Determine the [x, y] coordinate at the center of the cell enclosing the given text.  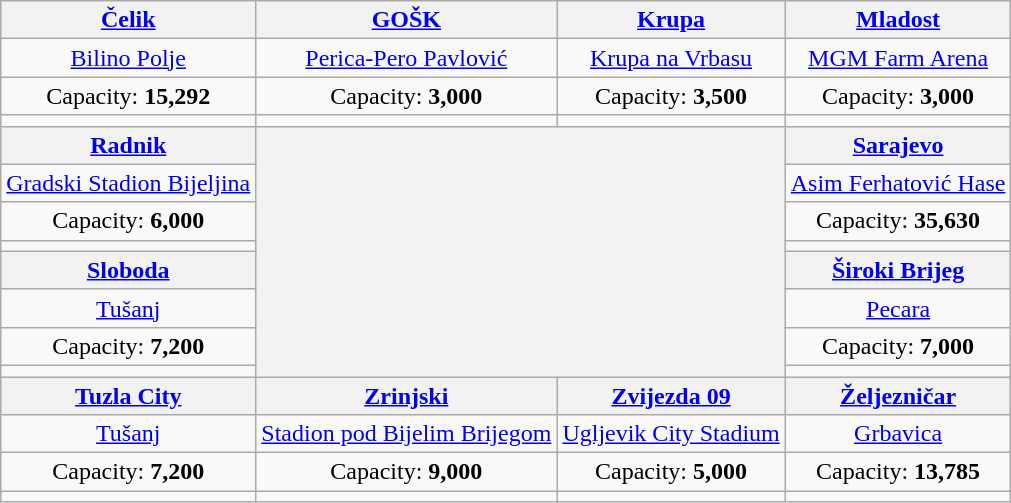
Zvijezda 09 [671, 395]
Mladost [898, 20]
Perica-Pero Pavlović [406, 58]
Capacity: 13,785 [898, 472]
Čelik [128, 20]
Radnik [128, 145]
Zrinjski [406, 395]
Capacity: 3,500 [671, 96]
Capacity: 15,292 [128, 96]
Capacity: 35,630 [898, 221]
Krupa [671, 20]
Capacity: 7,000 [898, 346]
Grbavica [898, 434]
Stadion pod Bijelim Brijegom [406, 434]
Capacity: 9,000 [406, 472]
Ugljevik City Stadium [671, 434]
Capacity: 6,000 [128, 221]
Sloboda [128, 270]
Sarajevo [898, 145]
GOŠK [406, 20]
Pecara [898, 308]
MGM Farm Arena [898, 58]
Gradski Stadion Bijeljina [128, 183]
Capacity: 5,000 [671, 472]
Asim Ferhatović Hase [898, 183]
Željezničar [898, 395]
Tuzla City [128, 395]
Široki Brijeg [898, 270]
Bilino Polje [128, 58]
Krupa na Vrbasu [671, 58]
